Return the (X, Y) coordinate for the center point of the cell that contains the specified text.  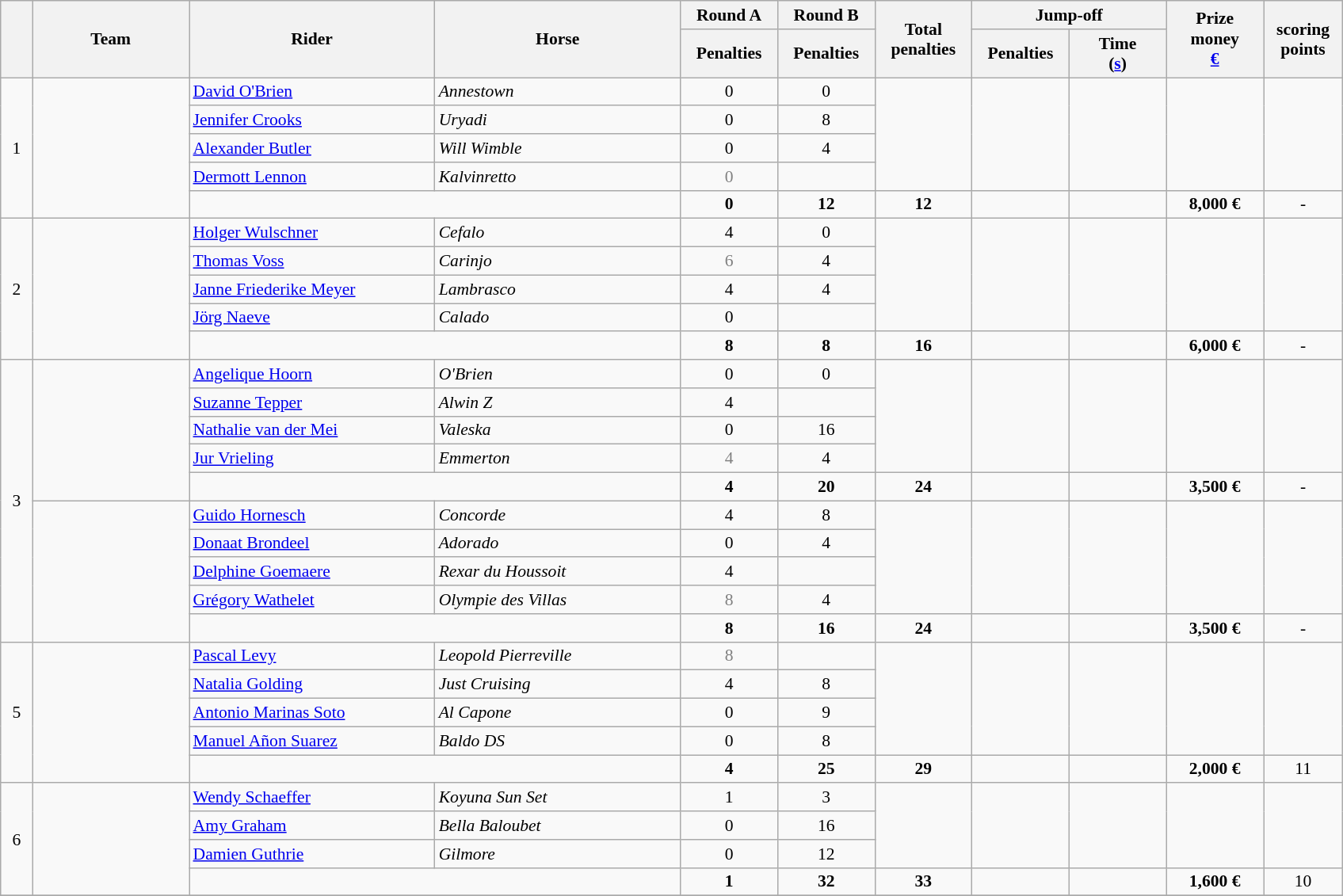
29 (924, 769)
Carinjo (558, 261)
Leopold Pierreville (558, 656)
11 (1303, 769)
Antonio Marinas Soto (311, 713)
2,000 € (1215, 769)
Suzanne Tepper (311, 402)
Kalvinretto (558, 177)
Wendy Schaeffer (311, 798)
Natalia Golding (311, 684)
Pascal Levy (311, 656)
Grégory Wathelet (311, 600)
Jörg Naeve (311, 318)
20 (826, 487)
Alwin Z (558, 402)
Janne Friederike Meyer (311, 289)
Round B (826, 15)
25 (826, 769)
Donaat Brondeel (311, 543)
Just Cruising (558, 684)
Uryadi (558, 120)
O'Brien (558, 374)
Annestown (558, 92)
33 (924, 882)
Dermott Lennon (311, 177)
Delphine Goemaere (311, 572)
Jump-off (1070, 15)
Total penalties (924, 40)
Horse (558, 40)
Gilmore (558, 854)
Valeska (558, 430)
9 (826, 713)
Amy Graham (311, 825)
Team (111, 40)
Time(s) (1117, 54)
Baldo DS (558, 741)
Olympie des Villas (558, 600)
2 (17, 289)
Prizemoney€ (1215, 40)
Rexar du Houssoit (558, 572)
Damien Guthrie (311, 854)
David O'Brien (311, 92)
Round A (729, 15)
5 (17, 712)
8,000 € (1215, 204)
Calado (558, 318)
Lambrasco (558, 289)
Emmerton (558, 459)
1,600 € (1215, 882)
Al Capone (558, 713)
Nathalie van der Mei (311, 430)
scoringpoints (1303, 40)
Adorado (558, 543)
Thomas Voss (311, 261)
Will Wimble (558, 148)
Cefalo (558, 233)
Jur Vrieling (311, 459)
Koyuna Sun Set (558, 798)
Holger Wulschner (311, 233)
Angelique Hoorn (311, 374)
Manuel Añon Suarez (311, 741)
6,000 € (1215, 346)
Jennifer Crooks (311, 120)
32 (826, 882)
Rider (311, 40)
10 (1303, 882)
Alexander Butler (311, 148)
Guido Hornesch (311, 515)
Concorde (558, 515)
Bella Baloubet (558, 825)
